Scan for the cell matching the given text and deliver its [x, y] coordinate at center. 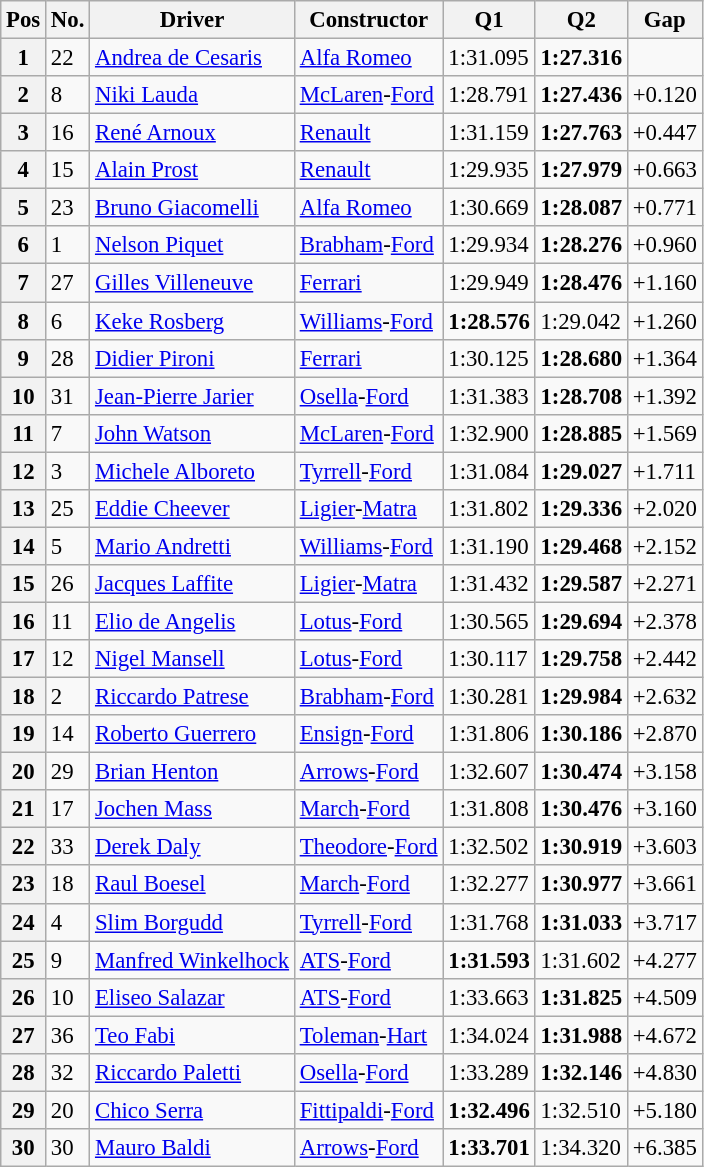
1:27.436 [581, 95]
1:30.919 [581, 847]
1:31.383 [489, 396]
Keke Rosberg [192, 321]
Jochen Mass [192, 809]
Andrea de Cesaris [192, 58]
Driver [192, 20]
Nigel Mansell [192, 659]
1:30.669 [489, 208]
1:32.502 [489, 847]
+2.870 [664, 734]
1:31.095 [489, 58]
1:31.988 [581, 1035]
1:29.984 [581, 697]
1:28.576 [489, 321]
Elio de Angelis [192, 621]
1:28.087 [581, 208]
+4.277 [664, 960]
Jean-Pierre Jarier [192, 396]
1:29.758 [581, 659]
John Watson [192, 433]
1:31.768 [489, 922]
Manfred Winkelhock [192, 960]
33 [68, 847]
+3.661 [664, 885]
1:31.593 [489, 960]
1:31.825 [581, 997]
1:34.320 [581, 1148]
1:30.125 [489, 358]
+4.509 [664, 997]
Slim Borgudd [192, 922]
1:29.935 [489, 170]
1:31.808 [489, 809]
Theodore-Ford [368, 847]
Q2 [581, 20]
+2.632 [664, 697]
1:29.587 [581, 584]
1:28.791 [489, 95]
Gilles Villeneuve [192, 283]
+2.152 [664, 546]
13 [24, 509]
1:29.336 [581, 509]
+1.711 [664, 471]
+0.960 [664, 245]
32 [68, 1073]
+0.120 [664, 95]
1:29.042 [581, 321]
+3.603 [664, 847]
1:31.432 [489, 584]
Teo Fabi [192, 1035]
Roberto Guerrero [192, 734]
1:28.476 [581, 283]
+5.180 [664, 1110]
21 [24, 809]
1:32.496 [489, 1110]
1:31.159 [489, 133]
+2.378 [664, 621]
Bruno Giacomelli [192, 208]
+1.364 [664, 358]
Didier Pironi [192, 358]
1:32.277 [489, 885]
1:34.024 [489, 1035]
Toleman-Hart [368, 1035]
Gap [664, 20]
René Arnoux [192, 133]
Constructor [368, 20]
Ensign-Ford [368, 734]
1:28.276 [581, 245]
Mario Andretti [192, 546]
No. [68, 20]
1:32.607 [489, 772]
1:27.979 [581, 170]
36 [68, 1035]
1:31.190 [489, 546]
1:30.281 [489, 697]
+4.830 [664, 1073]
1:30.117 [489, 659]
1:32.510 [581, 1110]
Riccardo Paletti [192, 1073]
1:27.763 [581, 133]
1:31.802 [489, 509]
1:33.289 [489, 1073]
+1.160 [664, 283]
1:33.663 [489, 997]
+4.672 [664, 1035]
Derek Daly [192, 847]
Jacques Laffite [192, 584]
1:30.565 [489, 621]
+2.271 [664, 584]
Pos [24, 20]
+0.771 [664, 208]
24 [24, 922]
Fittipaldi-Ford [368, 1110]
+1.260 [664, 321]
Michele Alboreto [192, 471]
Eddie Cheever [192, 509]
1:31.033 [581, 922]
1:29.694 [581, 621]
1:27.316 [581, 58]
+2.442 [664, 659]
Niki Lauda [192, 95]
Riccardo Patrese [192, 697]
1:28.680 [581, 358]
+0.663 [664, 170]
1:28.885 [581, 433]
1:30.977 [581, 885]
31 [68, 396]
+3.160 [664, 809]
1:31.806 [489, 734]
1:29.468 [581, 546]
Nelson Piquet [192, 245]
1:29.934 [489, 245]
1:30.474 [581, 772]
1:28.708 [581, 396]
1:30.186 [581, 734]
+6.385 [664, 1148]
Brian Henton [192, 772]
+0.447 [664, 133]
+3.158 [664, 772]
Eliseo Salazar [192, 997]
Chico Serra [192, 1110]
1:30.476 [581, 809]
1:29.949 [489, 283]
Mauro Baldi [192, 1148]
1:32.146 [581, 1073]
1:33.701 [489, 1148]
Alain Prost [192, 170]
+2.020 [664, 509]
+3.717 [664, 922]
1:29.027 [581, 471]
1:31.602 [581, 960]
+1.392 [664, 396]
Raul Boesel [192, 885]
+1.569 [664, 433]
1:31.084 [489, 471]
1:32.900 [489, 433]
19 [24, 734]
Q1 [489, 20]
